Provide the (X, Y) coordinate of the cell's center where the given text is located.  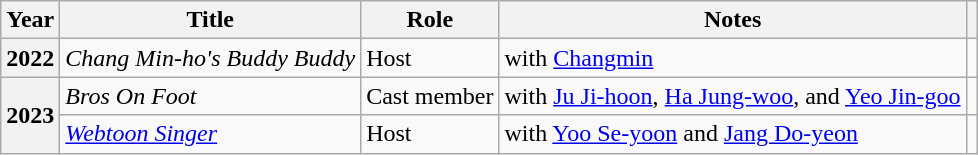
Cast member (430, 96)
Notes (732, 20)
Role (430, 20)
Chang Min-ho's Buddy Buddy (210, 58)
2023 (30, 115)
Bros On Foot (210, 96)
Webtoon Singer (210, 134)
Year (30, 20)
Title (210, 20)
2022 (30, 58)
with Yoo Se-yoon and Jang Do-yeon (732, 134)
with Changmin (732, 58)
with Ju Ji-hoon, Ha Jung-woo, and Yeo Jin-goo (732, 96)
